Scan for the cell matching the given text and deliver its [x, y] coordinate at center. 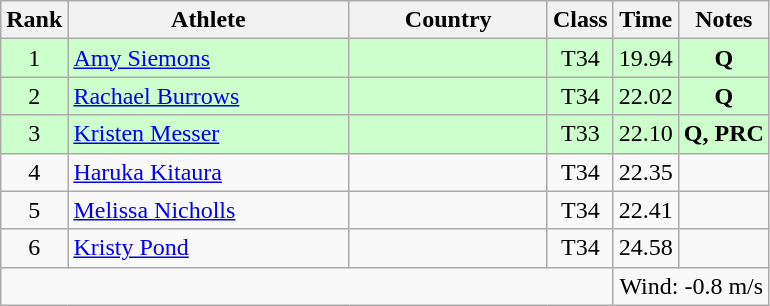
Rachael Burrows [208, 96]
Athlete [208, 20]
Class [580, 20]
Rank [34, 20]
22.02 [646, 96]
Notes [724, 20]
19.94 [646, 58]
Country [448, 20]
22.41 [646, 210]
Time [646, 20]
5 [34, 210]
Wind: -0.8 m/s [691, 286]
6 [34, 248]
Melissa Nicholls [208, 210]
Kristen Messer [208, 134]
T33 [580, 134]
Amy Siemons [208, 58]
4 [34, 172]
Q, PRC [724, 134]
1 [34, 58]
3 [34, 134]
22.10 [646, 134]
Kristy Pond [208, 248]
Haruka Kitaura [208, 172]
22.35 [646, 172]
24.58 [646, 248]
2 [34, 96]
